Locate the cell with the specified text and output its [X, Y] center coordinate. 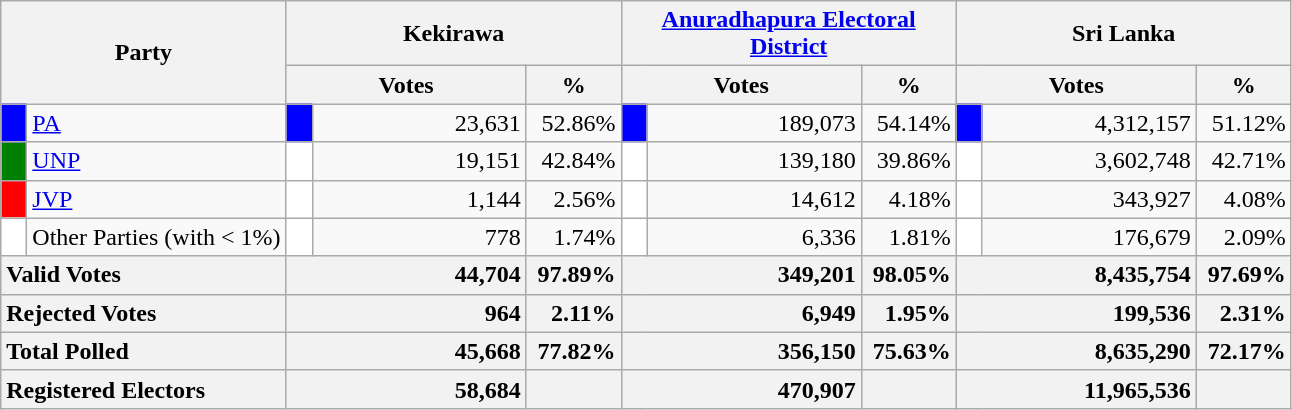
42.84% [574, 161]
14,612 [754, 199]
44,704 [406, 275]
98.05% [908, 275]
Other Parties (with < 1%) [156, 237]
356,150 [741, 351]
39.86% [908, 161]
JVP [156, 199]
UNP [156, 161]
Rejected Votes [144, 313]
52.86% [574, 123]
176,679 [1089, 237]
51.12% [1244, 123]
4.18% [908, 199]
3,602,748 [1089, 161]
2.31% [1244, 313]
4,312,157 [1089, 123]
1.95% [908, 313]
Anuradhapura Electoral District [788, 34]
Registered Electors [144, 389]
1,144 [419, 199]
139,180 [754, 161]
2.11% [574, 313]
77.82% [574, 351]
1.74% [574, 237]
199,536 [1076, 313]
349,201 [741, 275]
19,151 [419, 161]
11,965,536 [1076, 389]
97.89% [574, 275]
1.81% [908, 237]
Sri Lanka [1124, 34]
58,684 [406, 389]
6,336 [754, 237]
Total Polled [144, 351]
PA [156, 123]
23,631 [419, 123]
54.14% [908, 123]
778 [419, 237]
72.17% [1244, 351]
343,927 [1089, 199]
470,907 [741, 389]
2.56% [574, 199]
Valid Votes [144, 275]
45,668 [406, 351]
964 [406, 313]
97.69% [1244, 275]
8,635,290 [1076, 351]
Kekirawa [454, 34]
2.09% [1244, 237]
75.63% [908, 351]
189,073 [754, 123]
Party [144, 52]
42.71% [1244, 161]
6,949 [741, 313]
4.08% [1244, 199]
8,435,754 [1076, 275]
